Output the (x, y) coordinate of the center of the cell containing the given text.  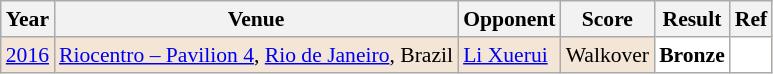
Score (608, 19)
Venue (256, 19)
2016 (28, 55)
Riocentro – Pavilion 4, Rio de Janeiro, Brazil (256, 55)
Bronze (692, 55)
Ref (751, 19)
Result (692, 19)
Walkover (608, 55)
Opponent (510, 19)
Li Xuerui (510, 55)
Year (28, 19)
